Extract the (X, Y) coordinate from the center of the cell holding the provided text.  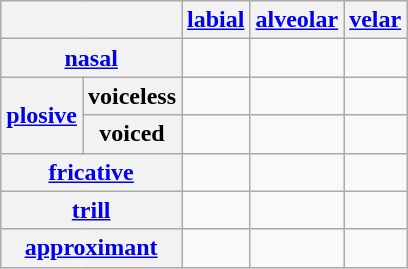
alveolar (297, 20)
trill (92, 210)
voiceless (132, 96)
fricative (92, 172)
voiced (132, 134)
approximant (92, 248)
plosive (42, 115)
nasal (92, 58)
velar (376, 20)
labial (216, 20)
